Output the (X, Y) coordinate of the center of the cell containing the given text.  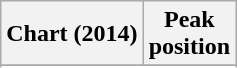
Chart (2014) (72, 34)
Peak position (189, 34)
